Output the [x, y] coordinate of the center of the cell containing the given text.  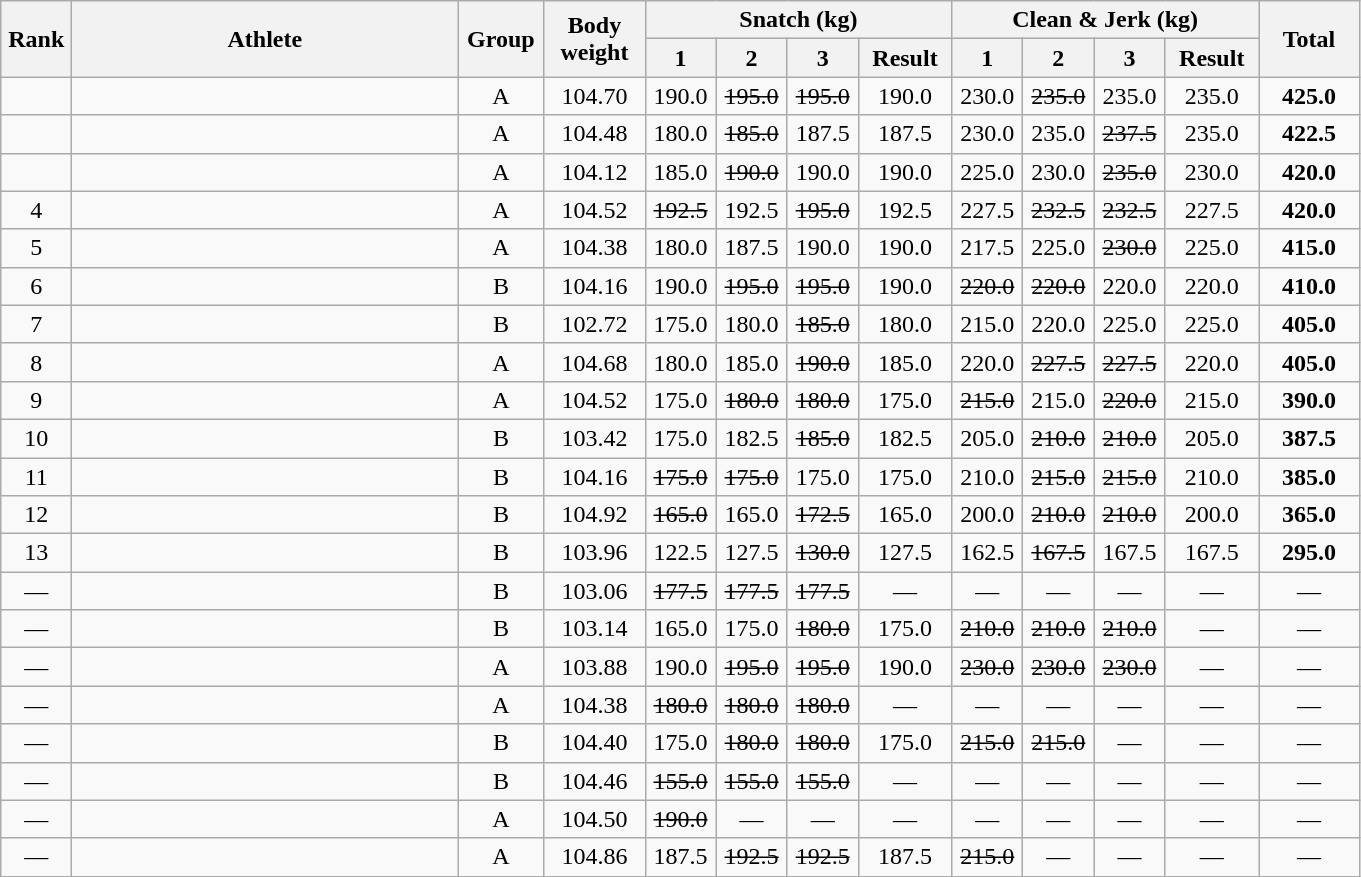
237.5 [1130, 134]
12 [36, 515]
104.70 [594, 96]
Body weight [594, 39]
365.0 [1308, 515]
103.96 [594, 553]
104.92 [594, 515]
104.40 [594, 743]
390.0 [1308, 400]
162.5 [988, 553]
8 [36, 362]
10 [36, 438]
Clean & Jerk (kg) [1106, 20]
11 [36, 477]
410.0 [1308, 286]
Rank [36, 39]
103.88 [594, 667]
104.48 [594, 134]
13 [36, 553]
Total [1308, 39]
387.5 [1308, 438]
6 [36, 286]
103.14 [594, 629]
104.68 [594, 362]
295.0 [1308, 553]
425.0 [1308, 96]
Snatch (kg) [798, 20]
Group [501, 39]
9 [36, 400]
102.72 [594, 324]
104.50 [594, 819]
415.0 [1308, 248]
172.5 [822, 515]
103.42 [594, 438]
4 [36, 210]
7 [36, 324]
104.86 [594, 857]
104.46 [594, 781]
217.5 [988, 248]
103.06 [594, 591]
104.12 [594, 172]
122.5 [680, 553]
Athlete [265, 39]
385.0 [1308, 477]
422.5 [1308, 134]
5 [36, 248]
130.0 [822, 553]
